Pinpoint the cell where the given text exists, returning its (x, y) midpoint coordinate. 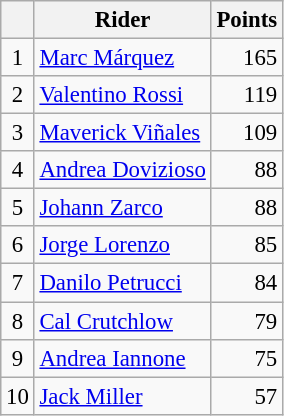
3 (18, 133)
5 (18, 208)
Andrea Dovizioso (122, 170)
Marc Márquez (122, 58)
Jorge Lorenzo (122, 245)
Rider (122, 20)
9 (18, 358)
75 (246, 358)
Valentino Rossi (122, 95)
Cal Crutchlow (122, 321)
Points (246, 20)
Andrea Iannone (122, 358)
4 (18, 170)
Jack Miller (122, 396)
165 (246, 58)
Maverick Viñales (122, 133)
57 (246, 396)
84 (246, 283)
10 (18, 396)
119 (246, 95)
1 (18, 58)
8 (18, 321)
6 (18, 245)
2 (18, 95)
85 (246, 245)
Danilo Petrucci (122, 283)
109 (246, 133)
7 (18, 283)
79 (246, 321)
Johann Zarco (122, 208)
